Provide the [X, Y] coordinate of the cell's center where the given text is located.  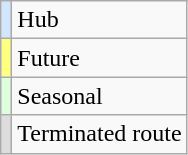
Future [100, 58]
Terminated route [100, 134]
Seasonal [100, 96]
Hub [100, 20]
